Output the (x, y) coordinate of the center of the cell containing the given text.  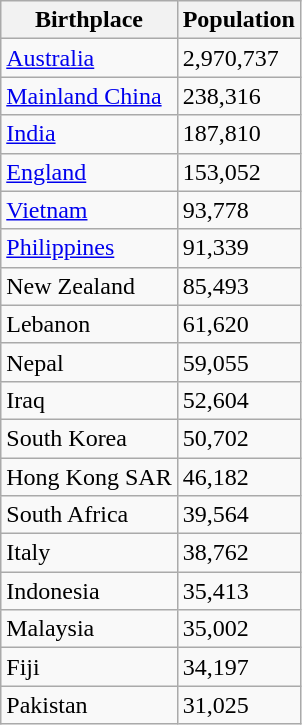
85,493 (238, 286)
New Zealand (89, 286)
39,564 (238, 515)
Indonesia (89, 591)
Malaysia (89, 629)
61,620 (238, 324)
Philippines (89, 248)
187,810 (238, 134)
Italy (89, 553)
Vietnam (89, 210)
Iraq (89, 400)
93,778 (238, 210)
52,604 (238, 400)
59,055 (238, 362)
Fiji (89, 667)
India (89, 134)
Australia (89, 58)
Pakistan (89, 705)
153,052 (238, 172)
Mainland China (89, 96)
31,025 (238, 705)
South Korea (89, 438)
50,702 (238, 438)
Population (238, 20)
2,970,737 (238, 58)
238,316 (238, 96)
38,762 (238, 553)
England (89, 172)
Birthplace (89, 20)
Lebanon (89, 324)
46,182 (238, 477)
Nepal (89, 362)
35,413 (238, 591)
91,339 (238, 248)
Hong Kong SAR (89, 477)
35,002 (238, 629)
34,197 (238, 667)
South Africa (89, 515)
